Capture the cell that displays the provided text and extract its (X, Y) central coordinate. 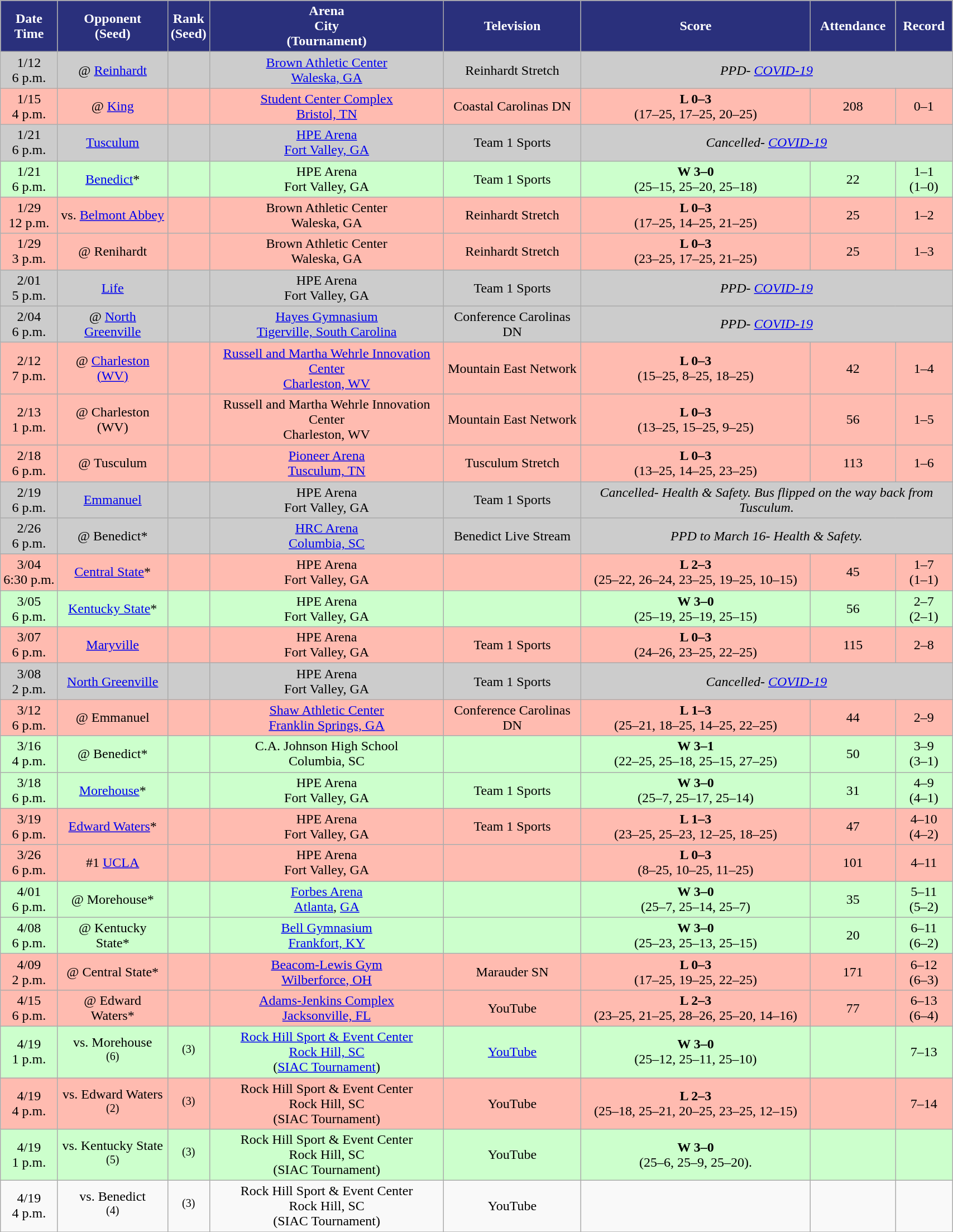
2/266 p.m. (29, 536)
Benedict Live Stream (513, 536)
@ Morehouse* (113, 899)
50 (853, 754)
4/016 p.m. (29, 899)
W 3–0(25–7, 25–14, 25–7) (696, 899)
L 1–3(23–25, 25–23, 12–25, 18–25) (696, 826)
@ Edward Waters* (113, 1008)
1–6 (924, 463)
1/293 p.m. (29, 251)
3/196 p.m. (29, 826)
115 (853, 645)
6–13(6–4) (924, 1008)
35 (853, 899)
1–4 (924, 368)
Emmanuel (113, 499)
2/046 p.m. (29, 324)
4–10(4–2) (924, 826)
W 3–0 (25–19, 25–19, 25–15) (696, 608)
Morehouse* (113, 790)
Adams-Jenkins ComplexJacksonville, FL (327, 1008)
L 0–3(17–25, 19–25, 22–25) (696, 971)
Coastal Carolinas DN (513, 106)
Score (696, 26)
2/186 p.m. (29, 463)
4/092 p.m. (29, 971)
W 3–0(25–6, 25–9, 25–20). (696, 1155)
Attendance (853, 26)
Shaw Athletic CenterFranklin Springs, GA (327, 718)
5–11(5–2) (924, 899)
1–5 (924, 419)
2/127 p.m. (29, 368)
45 (853, 573)
Cancelled- Health & Safety. Bus flipped on the way back from Tusculum. (766, 499)
HRC ArenaColumbia, SC (327, 536)
W 3–0(25–23, 25–13, 25–15) (696, 936)
vs. Belmont Abbey (113, 215)
vs. Benedict (4) (113, 1206)
208 (853, 106)
ArenaCity(Tournament) (327, 26)
101 (853, 863)
3/076 p.m. (29, 645)
3/126 p.m. (29, 718)
1/154 p.m. (29, 106)
1–2 (924, 215)
Hayes GymnasiumTigerville, South Carolina (327, 324)
77 (853, 1008)
3–9(3–1) (924, 754)
3/266 p.m. (29, 863)
1–1(1–0) (924, 179)
vs. Edward Waters (2) (113, 1103)
3/186 p.m. (29, 790)
Forbes ArenaAtlanta, GA (327, 899)
6–11(6–2) (924, 936)
3/164 p.m. (29, 754)
4/086 p.m. (29, 936)
113 (853, 463)
Edward Waters* (113, 826)
Life (113, 288)
Tusculum (113, 143)
Beacom-Lewis GymWilberforce, OH (327, 971)
@ Central State* (113, 971)
Kentucky State* (113, 608)
L 0–3 (17–25, 14–25, 21–25) (696, 215)
Pioneer ArenaTusculum, TN (327, 463)
171 (853, 971)
@ Reinhardt (113, 70)
L 0–3(13–25, 15–25, 9–25) (696, 419)
L 2–3(23–25, 21–25, 28–26, 25–20, 14–16) (696, 1008)
4–9(4–1) (924, 790)
@ Emmanuel (113, 718)
vs. Morehouse (6) (113, 1052)
@ Renihardt (113, 251)
Tusculum Stretch (513, 463)
3/046:30 p.m. (29, 573)
Benedict* (113, 179)
W 3–0(25–7, 25–17, 25–14) (696, 790)
L 2–3(25–22, 26–24, 23–25, 19–25, 10–15) (696, 573)
L 2–3(25–18, 25–21, 20–25, 23–25, 12–15) (696, 1103)
L 0–3(24–26, 23–25, 22–25) (696, 645)
2–7(2–1) (924, 608)
DateTime (29, 26)
@ Kentucky State* (113, 936)
2/131 p.m. (29, 419)
Opponent(Seed) (113, 26)
Television (513, 26)
Bell GymnasiumFrankfort, KY (327, 936)
W 3–0(25–15, 25–20, 25–18) (696, 179)
44 (853, 718)
6–12(6–3) (924, 971)
47 (853, 826)
0–1 (924, 106)
L 1–3(25–21, 18–25, 14–25, 22–25) (696, 718)
PPD to March 16- Health & Safety. (766, 536)
L 0–3 (23–25, 17–25, 21–25) (696, 251)
@ North Greenville (113, 324)
Marauder SN (513, 971)
2–8 (924, 645)
4–11 (924, 863)
Record (924, 26)
L 0–3(17–25, 17–25, 20–25) (696, 106)
Student Center ComplexBristol, TN (327, 106)
7–13 (924, 1052)
1/2912 p.m. (29, 215)
20 (853, 936)
Rank(Seed) (189, 26)
vs. Kentucky State (5) (113, 1155)
42 (853, 368)
North Greenville (113, 681)
#1 UCLA (113, 863)
Maryville (113, 645)
L 0–3(15–25, 8–25, 18–25) (696, 368)
@ Tusculum (113, 463)
L 0–3(8–25, 10–25, 11–25) (696, 863)
2/015 p.m. (29, 288)
2/196 p.m. (29, 499)
1–7(1–1) (924, 573)
7–14 (924, 1103)
4/156 p.m. (29, 1008)
W 3–0(25–12, 25–11, 25–10) (696, 1052)
2–9 (924, 718)
L 0–3(13–25, 14–25, 23–25) (696, 463)
3/056 p.m. (29, 608)
Central State* (113, 573)
W 3–1(22–25, 25–18, 25–15, 27–25) (696, 754)
3/082 p.m. (29, 681)
22 (853, 179)
31 (853, 790)
1–3 (924, 251)
C.A. Johnson High SchoolColumbia, SC (327, 754)
1/126 p.m. (29, 70)
@ King (113, 106)
